Search for the cell housing the specified text and yield its (X, Y) center coordinate. 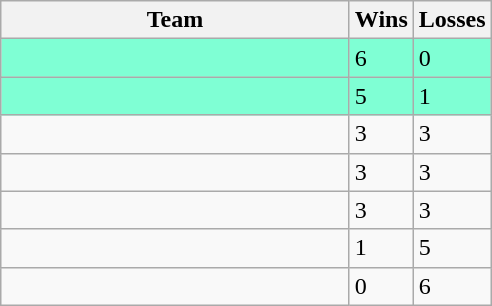
Losses (452, 20)
Team (176, 20)
Wins (381, 20)
